Identify which cell holds the provided text, then report its [x, y] central coordinate. 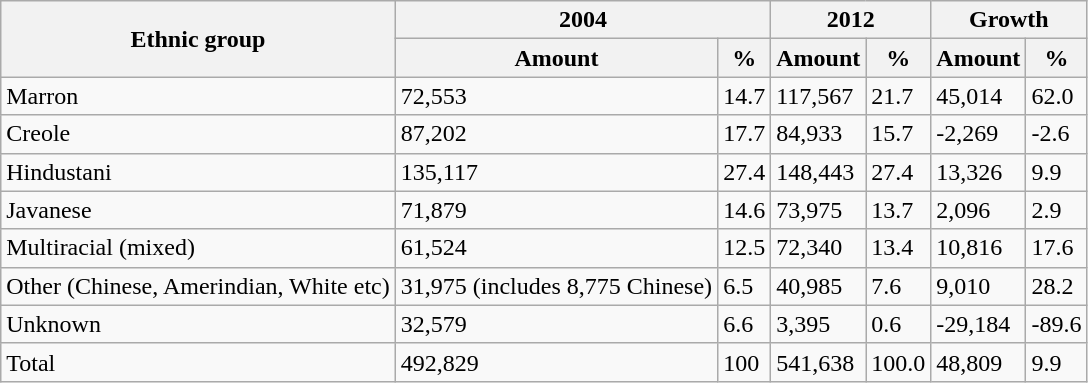
100 [744, 362]
14.6 [744, 210]
Marron [198, 96]
6.5 [744, 286]
Creole [198, 134]
17.6 [1056, 248]
10,816 [978, 248]
‐89.6 [1056, 324]
72,553 [556, 96]
17.7 [744, 134]
135,117 [556, 172]
‐2.6 [1056, 134]
3,395 [818, 324]
2.9 [1056, 210]
Ethnic group [198, 39]
9,010 [978, 286]
-29,184 [978, 324]
32,579 [556, 324]
14.7 [744, 96]
117,567 [818, 96]
12.5 [744, 248]
Javanese [198, 210]
0.6 [898, 324]
2004 [582, 20]
-2,269 [978, 134]
21.7 [898, 96]
48,809 [978, 362]
40,985 [818, 286]
15.7 [898, 134]
2012 [851, 20]
7.6 [898, 286]
541,638 [818, 362]
84,933 [818, 134]
72,340 [818, 248]
62.0 [1056, 96]
73,975 [818, 210]
Multiracial (mixed) [198, 248]
28.2 [1056, 286]
61,524 [556, 248]
13.4 [898, 248]
Hindustani [198, 172]
Total [198, 362]
13,326 [978, 172]
Unknown [198, 324]
2,096 [978, 210]
100.0 [898, 362]
Other (Chinese, Amerindian, White etc) [198, 286]
31,975 (includes 8,775 Chinese) [556, 286]
13.7 [898, 210]
Growth [1009, 20]
87,202 [556, 134]
71,879 [556, 210]
148,443 [818, 172]
45,014 [978, 96]
492,829 [556, 362]
6.6 [744, 324]
